Locate the cell with the specified text and output its (X, Y) center coordinate. 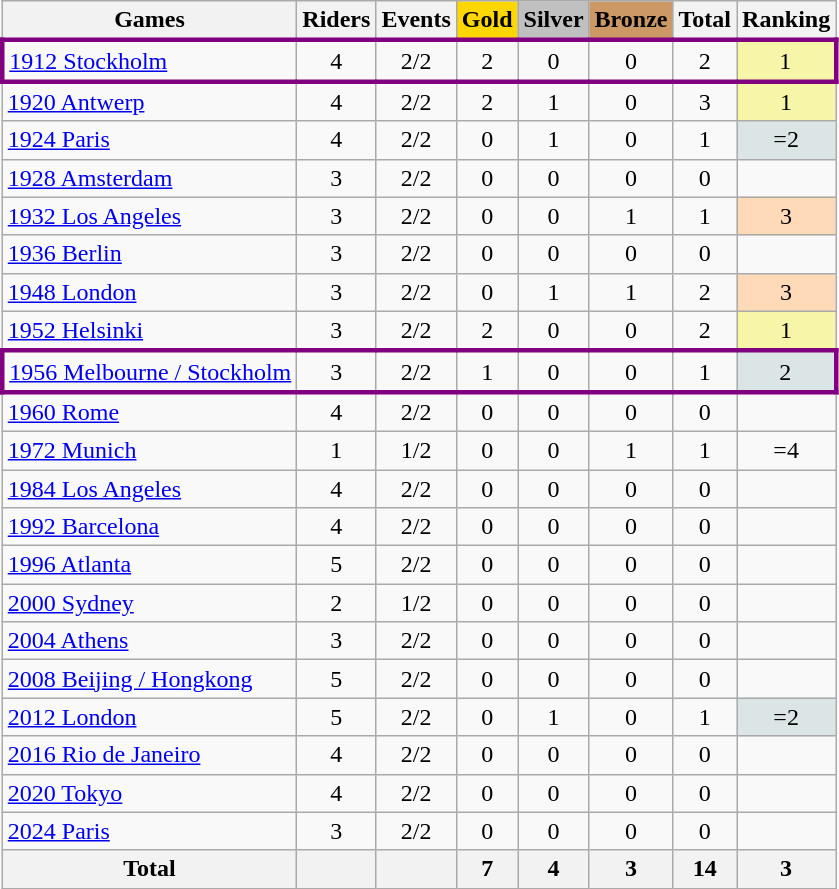
7 (487, 869)
1936 Berlin (150, 254)
Gold (487, 21)
Riders (336, 21)
1952 Helsinki (150, 331)
1932 Los Angeles (150, 216)
1996 Atlanta (150, 565)
1956 Melbourne / Stockholm (150, 372)
Events (416, 21)
14 (705, 869)
1948 London (150, 292)
1972 Munich (150, 450)
2000 Sydney (150, 603)
2008 Beijing / Hongkong (150, 679)
1920 Antwerp (150, 101)
Ranking (786, 21)
=4 (786, 450)
1984 Los Angeles (150, 489)
2004 Athens (150, 641)
2024 Paris (150, 831)
2020 Tokyo (150, 793)
1960 Rome (150, 412)
Games (150, 21)
1992 Barcelona (150, 527)
1928 Amsterdam (150, 178)
Bronze (631, 21)
1912 Stockholm (150, 60)
2012 London (150, 717)
1924 Paris (150, 140)
Silver (554, 21)
2016 Rio de Janeiro (150, 755)
